Return (X, Y) of the center of cell containing provided text 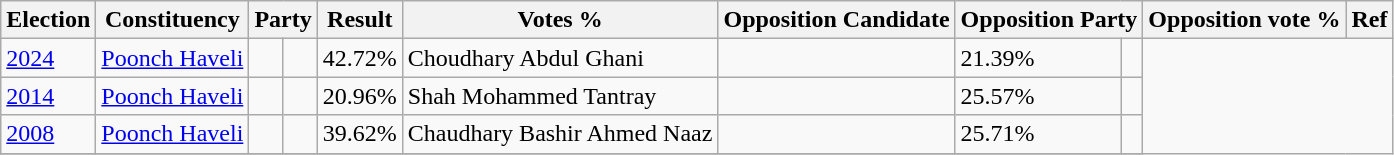
Party (283, 20)
39.62% (360, 134)
Opposition Candidate (836, 20)
25.71% (1038, 134)
2024 (48, 58)
Choudhary Abdul Ghani (560, 58)
42.72% (360, 58)
Election (48, 20)
Result (360, 20)
2014 (48, 96)
21.39% (1038, 58)
Constituency (172, 20)
25.57% (1038, 96)
Ref (1370, 20)
Opposition Party (1049, 20)
Shah Mohammed Tantray (560, 96)
Opposition vote % (1244, 20)
2008 (48, 134)
Votes % (560, 20)
20.96% (360, 96)
Chaudhary Bashir Ahmed Naaz (560, 134)
